Return the (x, y) coordinate for the center point of the cell that contains the specified text.  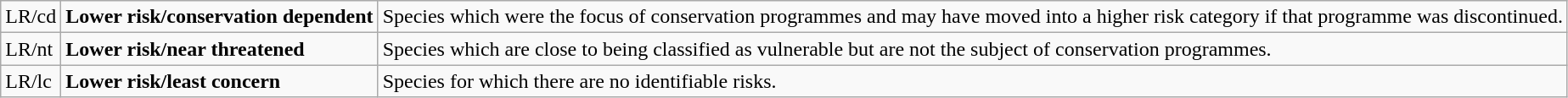
Lower risk/least concern (219, 81)
Lower risk/near threatened (219, 49)
Species which are close to being classified as vulnerable but are not the subject of conservation programmes. (973, 49)
LR/cd (31, 17)
LR/nt (31, 49)
Lower risk/conservation dependent (219, 17)
Species which were the focus of conservation programmes and may have moved into a higher risk category if that programme was discontinued. (973, 17)
Species for which there are no identifiable risks. (973, 81)
LR/lc (31, 81)
